Find where the given text appears and provide that cell's center as (x, y) coordinate. 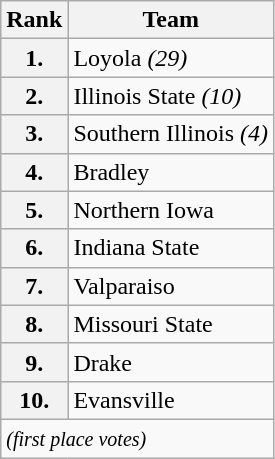
Northern Iowa (171, 210)
Missouri State (171, 324)
3. (34, 134)
7. (34, 286)
1. (34, 58)
9. (34, 362)
Illinois State (10) (171, 96)
Valparaiso (171, 286)
Evansville (171, 400)
Indiana State (171, 248)
10. (34, 400)
5. (34, 210)
Team (171, 20)
(first place votes) (138, 438)
8. (34, 324)
2. (34, 96)
Southern Illinois (4) (171, 134)
Rank (34, 20)
4. (34, 172)
Drake (171, 362)
Bradley (171, 172)
6. (34, 248)
Loyola (29) (171, 58)
